From the cell containing the given text, extract its center point as [X, Y] coordinate. 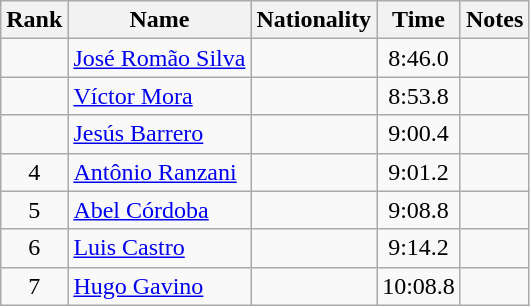
5 [34, 210]
Nationality [314, 20]
Name [160, 20]
Notes [494, 20]
8:46.0 [419, 58]
Antônio Ranzani [160, 172]
Rank [34, 20]
Hugo Gavino [160, 286]
9:00.4 [419, 134]
6 [34, 248]
Jesús Barrero [160, 134]
Víctor Mora [160, 96]
José Romão Silva [160, 58]
8:53.8 [419, 96]
9:01.2 [419, 172]
9:08.8 [419, 210]
7 [34, 286]
10:08.8 [419, 286]
9:14.2 [419, 248]
4 [34, 172]
Abel Córdoba [160, 210]
Luis Castro [160, 248]
Time [419, 20]
